Determine the (x, y) coordinate at the center of the cell enclosing the given text.  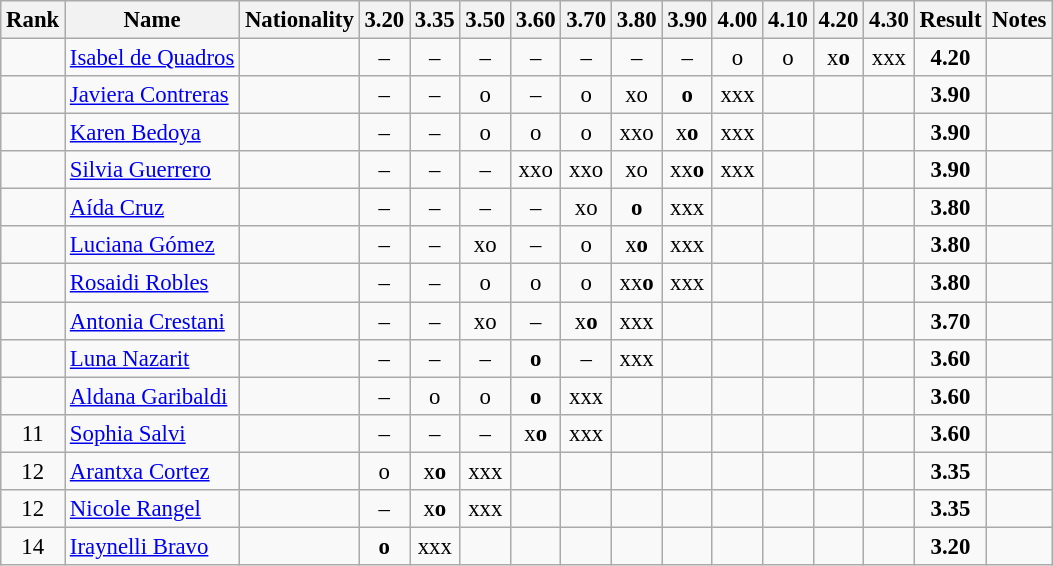
4.30 (889, 20)
Sophia Salvi (152, 433)
Notes (1020, 20)
Karen Bedoya (152, 133)
Arantxa Cortez (152, 471)
Result (950, 20)
Aldana Garibaldi (152, 396)
Name (152, 20)
3.50 (485, 20)
Nationality (300, 20)
11 (33, 433)
Antonia Crestani (152, 321)
Aída Cruz (152, 208)
Silvia Guerrero (152, 170)
Iraynelli Bravo (152, 546)
14 (33, 546)
Luciana Gómez (152, 245)
Rosaidi Robles (152, 283)
Isabel de Quadros (152, 58)
4.10 (788, 20)
4.00 (737, 20)
Luna Nazarit (152, 358)
Nicole Rangel (152, 509)
Rank (33, 20)
Javiera Contreras (152, 95)
